Return the (x, y) coordinate for the center point of the cell that contains the specified text.  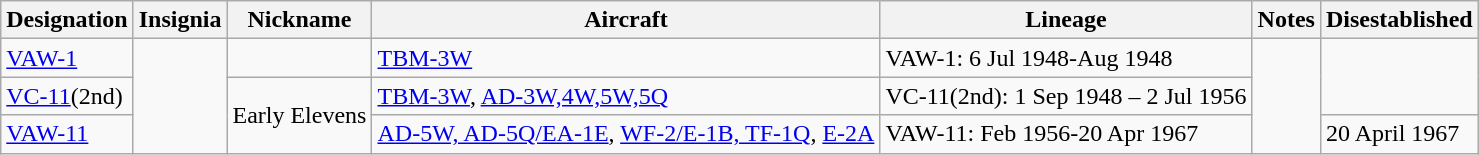
VAW-1: 6 Jul 1948-Aug 1948 (1066, 58)
Notes (1286, 20)
TBM-3W, AD-3W,4W,5W,5Q (626, 96)
Nickname (300, 20)
Early Elevens (300, 115)
AD-5W, AD-5Q/EA-1E, WF-2/E-1B, TF-1Q, E-2A (626, 134)
VC-11(2nd): 1 Sep 1948 – 2 Jul 1956 (1066, 96)
Aircraft (626, 20)
Insignia (180, 20)
Disestablished (1399, 20)
VAW-1 (67, 58)
Lineage (1066, 20)
20 April 1967 (1399, 134)
TBM-3W (626, 58)
VAW-11: Feb 1956-20 Apr 1967 (1066, 134)
VAW-11 (67, 134)
VC-11(2nd) (67, 96)
Designation (67, 20)
